For the text-containing cell, return its midpoint in (X, Y) coordinate format. 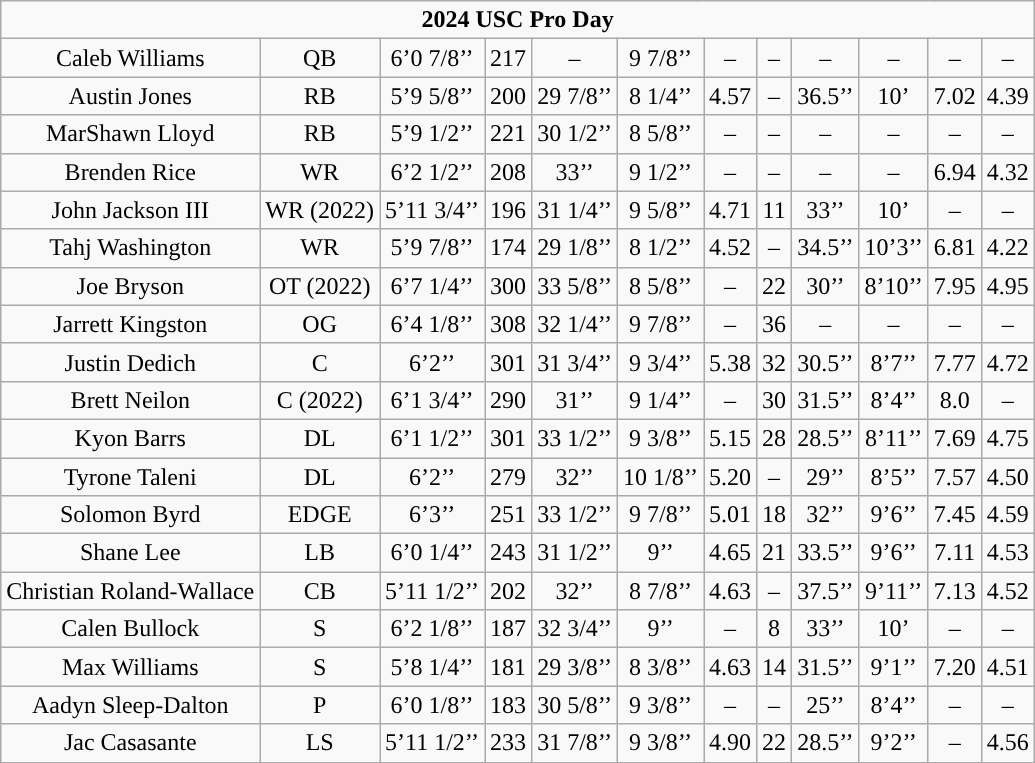
8 (774, 629)
202 (508, 591)
5’9 5/8’’ (432, 96)
Kyon Barrs (130, 438)
2024 USC Pro Day (518, 20)
30 5/8’’ (575, 705)
10’3’’ (894, 248)
Max Williams (130, 667)
4.95 (1008, 286)
181 (508, 667)
30’’ (826, 286)
John Jackson III (130, 210)
9 1/4’’ (661, 400)
4.72 (1008, 362)
5’8 1/4’’ (432, 667)
Tyrone Taleni (130, 477)
WR (2022) (320, 210)
9 1/2’’ (661, 172)
5.15 (730, 438)
6’0 1/8’’ (432, 705)
32 (774, 362)
9 3/4’’ (661, 362)
4.59 (1008, 515)
36.5’’ (826, 96)
300 (508, 286)
29 7/8’’ (575, 96)
7.45 (954, 515)
6.81 (954, 248)
OG (320, 324)
11 (774, 210)
7.11 (954, 553)
LS (320, 743)
EDGE (320, 515)
5’9 7/8’’ (432, 248)
9’1’’ (894, 667)
31 1/2’’ (575, 553)
4.57 (730, 96)
233 (508, 743)
9’2’’ (894, 743)
4.75 (1008, 438)
OT (2022) (320, 286)
221 (508, 134)
243 (508, 553)
QB (320, 58)
8 1/4’’ (661, 96)
Justin Dedich (130, 362)
4.22 (1008, 248)
6’2 1/2’’ (432, 172)
10 1/8’’ (661, 477)
6’0 1/4’’ (432, 553)
5’11 3/4’’ (432, 210)
31 3/4’’ (575, 362)
8’11’’ (894, 438)
4.90 (730, 743)
Brett Neilon (130, 400)
30 (774, 400)
6’4 1/8’’ (432, 324)
7.57 (954, 477)
217 (508, 58)
8’10’’ (894, 286)
P (320, 705)
6’0 7/8’’ (432, 58)
4.53 (1008, 553)
6.94 (954, 172)
308 (508, 324)
183 (508, 705)
33.5’’ (826, 553)
31’’ (575, 400)
32 1/4’’ (575, 324)
Tahj Washington (130, 248)
7.95 (954, 286)
CB (320, 591)
Austin Jones (130, 96)
4.50 (1008, 477)
9 5/8’’ (661, 210)
290 (508, 400)
251 (508, 515)
14 (774, 667)
Calen Bullock (130, 629)
5.38 (730, 362)
8’7’’ (894, 362)
25’’ (826, 705)
6’3’’ (432, 515)
29 3/8’’ (575, 667)
Aadyn Sleep-Dalton (130, 705)
8 7/8’’ (661, 591)
33 5/8’’ (575, 286)
Shane Lee (130, 553)
8.0 (954, 400)
5.20 (730, 477)
7.77 (954, 362)
Brenden Rice (130, 172)
279 (508, 477)
Solomon Byrd (130, 515)
4.39 (1008, 96)
4.71 (730, 210)
31 7/8’’ (575, 743)
29’’ (826, 477)
LB (320, 553)
5’9 1/2’’ (432, 134)
7.69 (954, 438)
7.02 (954, 96)
4.56 (1008, 743)
200 (508, 96)
196 (508, 210)
C (2022) (320, 400)
6’2 1/8’’ (432, 629)
Jac Casasante (130, 743)
28 (774, 438)
21 (774, 553)
MarShawn Lloyd (130, 134)
30 1/2’’ (575, 134)
C (320, 362)
36 (774, 324)
4.65 (730, 553)
8’5’’ (894, 477)
31 1/4’’ (575, 210)
Caleb Williams (130, 58)
208 (508, 172)
7.13 (954, 591)
37.5’’ (826, 591)
7.20 (954, 667)
Jarrett Kingston (130, 324)
8 3/8’’ (661, 667)
6’1 3/4’’ (432, 400)
29 1/8’’ (575, 248)
4.32 (1008, 172)
6’1 1/2’’ (432, 438)
Christian Roland-Wallace (130, 591)
8 1/2’’ (661, 248)
Joe Bryson (130, 286)
5.01 (730, 515)
9’11’’ (894, 591)
187 (508, 629)
32 3/4’’ (575, 629)
6’7 1/4’’ (432, 286)
4.51 (1008, 667)
174 (508, 248)
18 (774, 515)
34.5’’ (826, 248)
30.5’’ (826, 362)
